Return (x, y) of the center of cell containing provided text 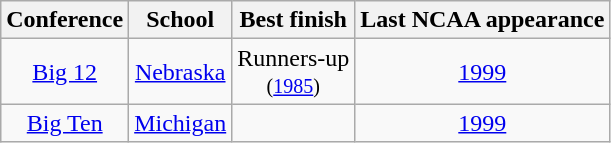
Best finish (294, 20)
Last NCAA appearance (482, 20)
Nebraska (180, 72)
Big 12 (65, 72)
Michigan (180, 123)
Big Ten (65, 123)
Conference (65, 20)
School (180, 20)
Runners-up(1985) (294, 72)
